Capture the cell that displays the provided text and extract its (X, Y) central coordinate. 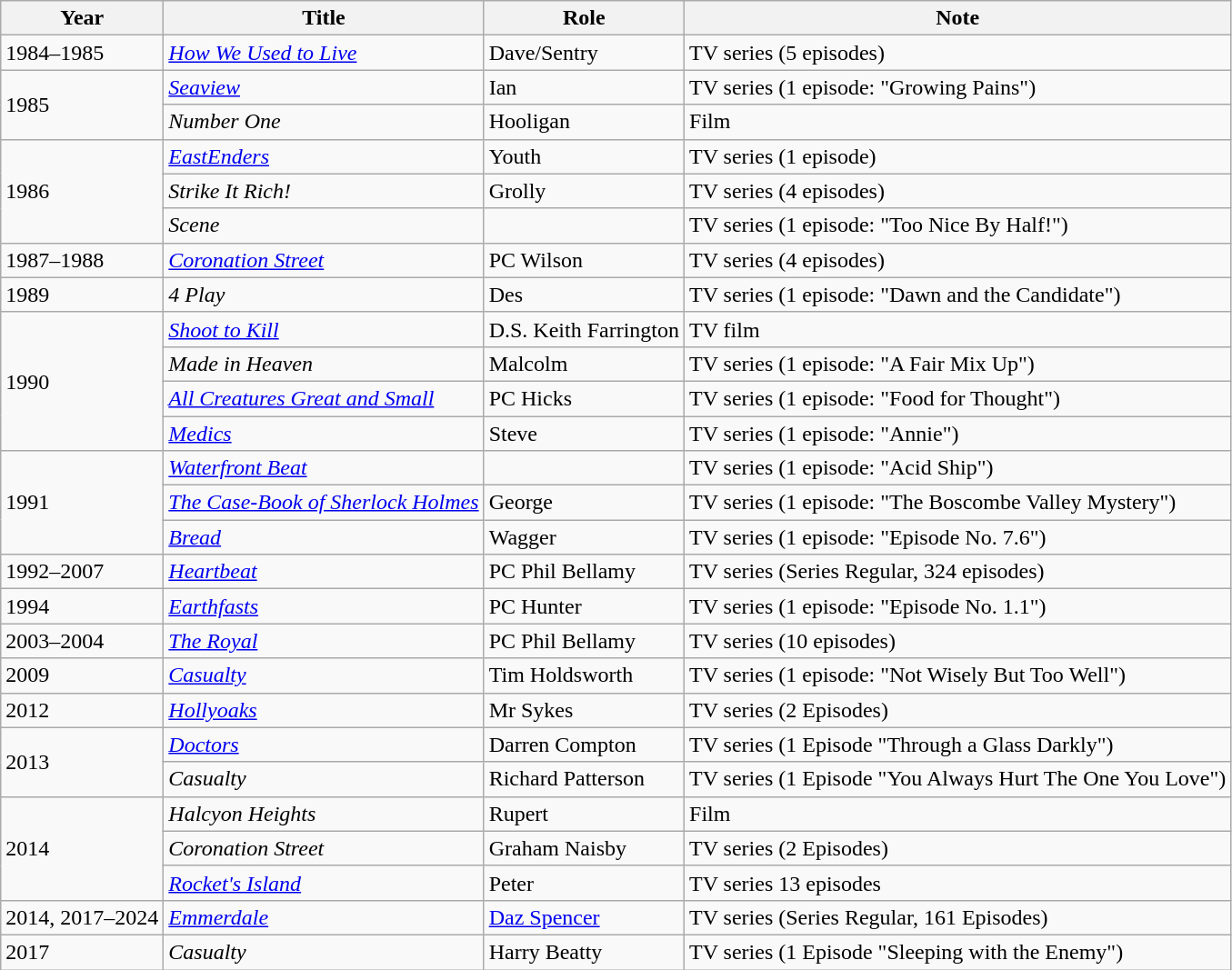
Shoot to Kill (324, 329)
Earthfasts (324, 606)
George (584, 503)
TV series (1 episode: "Food for Thought") (958, 398)
TV series (1 episode: "Acid Ship") (958, 468)
1987–1988 (82, 260)
TV series (1 episode: "Not Wisely But Too Well") (958, 675)
Bread (324, 537)
2013 (82, 762)
Year (82, 18)
Number One (324, 122)
Medics (324, 434)
Darren Compton (584, 745)
Rocket's Island (324, 883)
Doctors (324, 745)
Graham Naisby (584, 848)
2012 (82, 710)
Seaview (324, 87)
Daz Spencer (584, 917)
TV series (1 episode: "The Boscombe Valley Mystery") (958, 503)
2014, 2017–2024 (82, 917)
PC Wilson (584, 260)
Malcolm (584, 364)
Note (958, 18)
2017 (82, 952)
TV series (5 episodes) (958, 53)
Title (324, 18)
TV series (1 episode: "Growing Pains") (958, 87)
Ian (584, 87)
Waterfront Beat (324, 468)
TV series (1 episode: "Dawn and the Candidate") (958, 295)
1994 (82, 606)
TV series (Series Regular, 161 Episodes) (958, 917)
Mr Sykes (584, 710)
1992–2007 (82, 572)
TV film (958, 329)
Rupert (584, 814)
The Case-Book of Sherlock Holmes (324, 503)
Youth (584, 156)
Harry Beatty (584, 952)
PC Hunter (584, 606)
PC Hicks (584, 398)
TV series (1 episode: "A Fair Mix Up") (958, 364)
How We Used to Live (324, 53)
1986 (82, 191)
TV series (1 episode: "Episode No. 1.1") (958, 606)
Role (584, 18)
TV series (1 episode: "Annie") (958, 434)
1989 (82, 295)
Tim Holdsworth (584, 675)
Richard Patterson (584, 779)
TV series (1 Episode "You Always Hurt The One You Love") (958, 779)
1985 (82, 105)
TV series (1 Episode "Through a Glass Darkly") (958, 745)
Wagger (584, 537)
All Creatures Great and Small (324, 398)
TV series (1 episode: "Too Nice By Half!") (958, 225)
Peter (584, 883)
4 Play (324, 295)
TV series (1 episode: "Episode No. 7.6") (958, 537)
Steve (584, 434)
1984–1985 (82, 53)
Halcyon Heights (324, 814)
1991 (82, 503)
Made in Heaven (324, 364)
Hooligan (584, 122)
TV series 13 episodes (958, 883)
Heartbeat (324, 572)
Dave/Sentry (584, 53)
2003–2004 (82, 641)
Grolly (584, 191)
EastEnders (324, 156)
Hollyoaks (324, 710)
Des (584, 295)
2014 (82, 848)
Scene (324, 225)
2009 (82, 675)
D.S. Keith Farrington (584, 329)
TV series (1 episode) (958, 156)
Emmerdale (324, 917)
1990 (82, 381)
TV series (1 Episode "Sleeping with the Enemy") (958, 952)
Strike It Rich! (324, 191)
TV series (10 episodes) (958, 641)
TV series (Series Regular, 324 episodes) (958, 572)
The Royal (324, 641)
